Find where the given text appears and provide that cell's center as [x, y] coordinate. 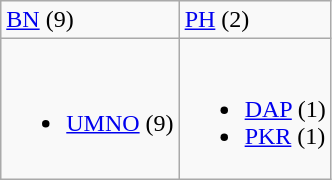
UMNO (9) [90, 109]
PH (2) [255, 20]
DAP (1) PKR (1) [255, 109]
BN (9) [90, 20]
